Locate the cell with the specified text and output its (X, Y) center coordinate. 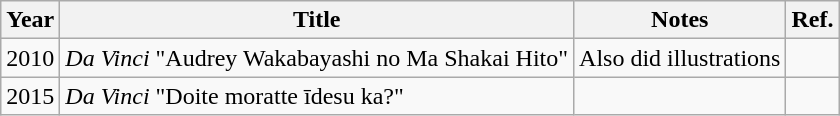
Da Vinci "Audrey Wakabayashi no Ma Shakai Hito" (317, 58)
Ref. (812, 20)
Notes (680, 20)
2015 (30, 96)
Also did illustrations (680, 58)
2010 (30, 58)
Da Vinci "Doite moratte īdesu ka?" (317, 96)
Title (317, 20)
Year (30, 20)
